Scan for the cell matching the given text and deliver its (X, Y) coordinate at center. 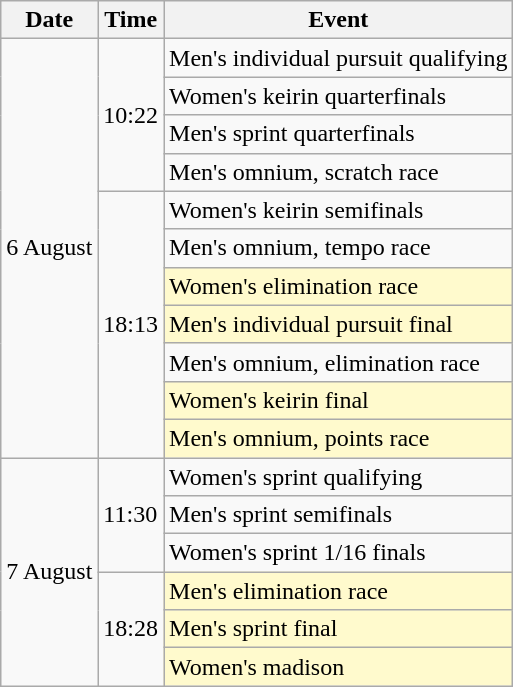
18:28 (131, 629)
Men's individual pursuit qualifying (338, 58)
Men's elimination race (338, 591)
Women's sprint qualifying (338, 477)
Women's keirin quarterfinals (338, 96)
Women's madison (338, 667)
7 August (50, 572)
Time (131, 20)
Women's keirin final (338, 400)
Men's sprint final (338, 629)
Women's elimination race (338, 286)
Date (50, 20)
Men's omnium, tempo race (338, 248)
Men's omnium, elimination race (338, 362)
6 August (50, 248)
Men's individual pursuit final (338, 324)
Men's sprint quarterfinals (338, 134)
10:22 (131, 115)
18:13 (131, 324)
Men's omnium, points race (338, 438)
Men's sprint semifinals (338, 515)
11:30 (131, 515)
Women's sprint 1/16 finals (338, 553)
Women's keirin semifinals (338, 210)
Event (338, 20)
Men's omnium, scratch race (338, 172)
